Locate the cell with the specified text and output its (X, Y) center coordinate. 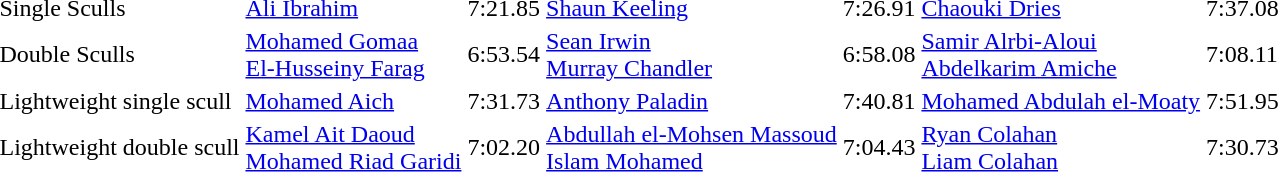
Samir Alrbi-Aloui Abdelkarim Amiche (1061, 54)
Mohamed Gomaa El-Husseiny Farag (354, 54)
Mohamed Abdulah el-Moaty (1061, 101)
Anthony Paladin (692, 101)
7:31.73 (504, 101)
6:53.54 (504, 54)
Sean Irwin Murray Chandler (692, 54)
6:58.08 (879, 54)
Mohamed Aich (354, 101)
7:40.81 (879, 101)
